For the text-containing cell, return its midpoint in (x, y) coordinate format. 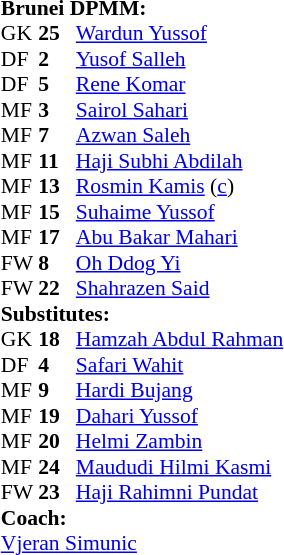
Dahari Yussof (180, 416)
Substitutes: (142, 314)
Suhaime Yussof (180, 212)
2 (57, 59)
Rene Komar (180, 85)
22 (57, 289)
13 (57, 187)
Haji Subhi Abdilah (180, 161)
Wardun Yussof (180, 33)
Haji Rahimni Pundat (180, 493)
9 (57, 391)
5 (57, 85)
Hardi Bujang (180, 391)
Abu Bakar Mahari (180, 237)
Oh Ddog Yi (180, 263)
Hamzah Abdul Rahman (180, 339)
17 (57, 237)
Maududi Hilmi Kasmi (180, 467)
Azwan Saleh (180, 135)
7 (57, 135)
24 (57, 467)
20 (57, 441)
15 (57, 212)
23 (57, 493)
Shahrazen Said (180, 289)
Yusof Salleh (180, 59)
25 (57, 33)
11 (57, 161)
Sairol Sahari (180, 110)
8 (57, 263)
Helmi Zambin (180, 441)
4 (57, 365)
Rosmin Kamis (c) (180, 187)
Safari Wahit (180, 365)
3 (57, 110)
19 (57, 416)
Coach: (142, 518)
18 (57, 339)
